Pinpoint the cell where the given text exists, returning its [x, y] midpoint coordinate. 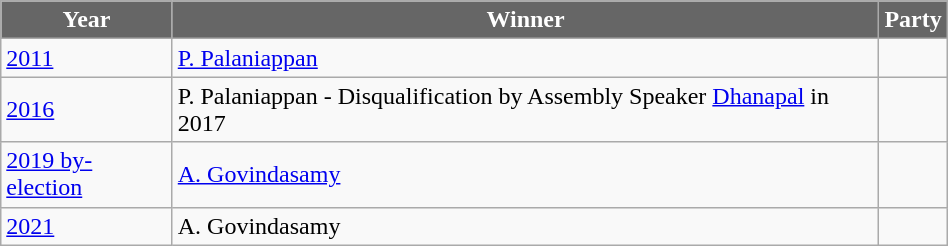
2019 by-election [86, 174]
2016 [86, 110]
Winner [526, 20]
Party [913, 20]
Year [86, 20]
2021 [86, 226]
2011 [86, 58]
P. Palaniappan [526, 58]
P. Palaniappan - Disqualification by Assembly Speaker Dhanapal in 2017 [526, 110]
